Find where the given text appears and provide that cell's center as [x, y] coordinate. 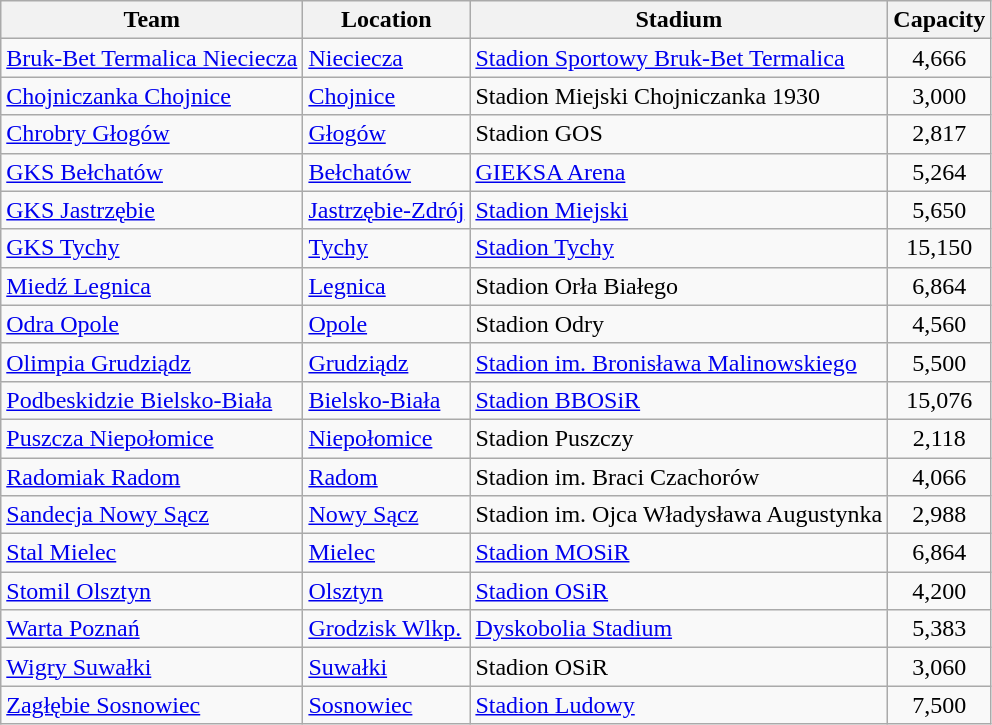
Stadion Puszczy [679, 438]
Stadion im. Braci Czachorów [679, 477]
Stadion MOSiR [679, 553]
Stadion Miejski [679, 210]
Radom [386, 477]
Stadion Miejski Chojniczanka 1930 [679, 96]
Team [152, 20]
2,988 [940, 515]
Olimpia Grudziądz [152, 362]
Chojnice [386, 96]
Suwałki [386, 667]
Wigry Suwałki [152, 667]
GIEKSA Arena [679, 172]
GKS Tychy [152, 248]
2,817 [940, 134]
Bielsko-Biała [386, 400]
Opole [386, 324]
Głogów [386, 134]
Zagłębie Sosnowiec [152, 705]
Warta Poznań [152, 629]
Dyskobolia Stadium [679, 629]
Sosnowiec [386, 705]
Grodzisk Wlkp. [386, 629]
Sandecja Nowy Sącz [152, 515]
Chrobry Głogów [152, 134]
4,066 [940, 477]
15,076 [940, 400]
Location [386, 20]
GKS Jastrzębie [152, 210]
Legnica [386, 286]
Stadion Ludowy [679, 705]
Podbeskidzie Bielsko-Biała [152, 400]
Tychy [386, 248]
3,060 [940, 667]
Stadion Odry [679, 324]
7,500 [940, 705]
Grudziądz [386, 362]
Mielec [386, 553]
Olsztyn [386, 591]
3,000 [940, 96]
Stadion im. Bronisława Malinowskiego [679, 362]
15,150 [940, 248]
Radomiak Radom [152, 477]
Miedź Legnica [152, 286]
Stadion im. Ojca Władysława Augustynka [679, 515]
4,666 [940, 58]
5,383 [940, 629]
Stal Mielec [152, 553]
5,500 [940, 362]
5,650 [940, 210]
Stadium [679, 20]
Bełchatów [386, 172]
Stadion GOS [679, 134]
4,200 [940, 591]
Chojniczanka Chojnice [152, 96]
Nieciecza [386, 58]
5,264 [940, 172]
Odra Opole [152, 324]
Capacity [940, 20]
Jastrzębie-Zdrój [386, 210]
Stomil Olsztyn [152, 591]
Stadion Tychy [679, 248]
Stadion BBOSiR [679, 400]
Stadion Orła Białego [679, 286]
Niepołomice [386, 438]
GKS Bełchatów [152, 172]
2,118 [940, 438]
Nowy Sącz [386, 515]
Puszcza Niepołomice [152, 438]
Bruk-Bet Termalica Nieciecza [152, 58]
4,560 [940, 324]
Stadion Sportowy Bruk-Bet Termalica [679, 58]
